For the text-containing cell, return its midpoint in [x, y] coordinate format. 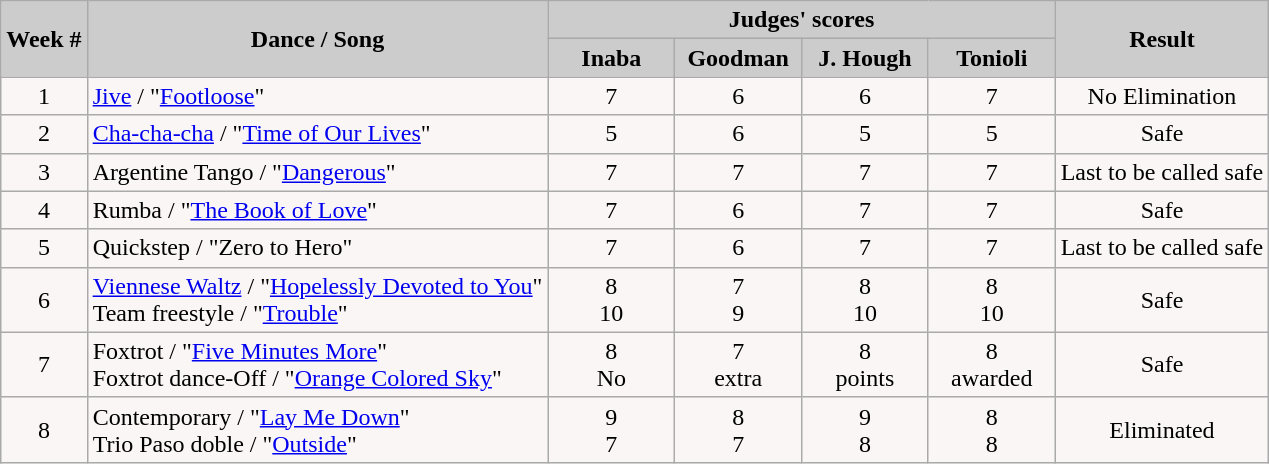
Week # [44, 39]
Quickstep / "Zero to Hero" [318, 248]
97 [612, 430]
Inaba [612, 58]
87 [738, 430]
Rumba / "The Book of Love" [318, 210]
Argentine Tango / "Dangerous" [318, 172]
3 [44, 172]
Judges' scores [802, 20]
79 [738, 300]
No Elimination [1162, 96]
88 [992, 430]
8points [866, 364]
Foxtrot / "Five Minutes More"Foxtrot dance-Off / "Orange Colored Sky" [318, 364]
J. Hough [866, 58]
Eliminated [1162, 430]
Contemporary / "Lay Me Down"Trio Paso doble / "Outside" [318, 430]
Goodman [738, 58]
1 [44, 96]
Cha-cha-cha / "Time of Our Lives" [318, 134]
Result [1162, 39]
Jive / "Footloose" [318, 96]
2 [44, 134]
7extra [738, 364]
4 [44, 210]
Tonioli [992, 58]
98 [866, 430]
8 [44, 430]
8No [612, 364]
8awarded [992, 364]
Dance / Song [318, 39]
Viennese Waltz / "Hopelessly Devoted to You"Team freestyle / "Trouble" [318, 300]
